Find where the given text appears and provide that cell's center as [X, Y] coordinate. 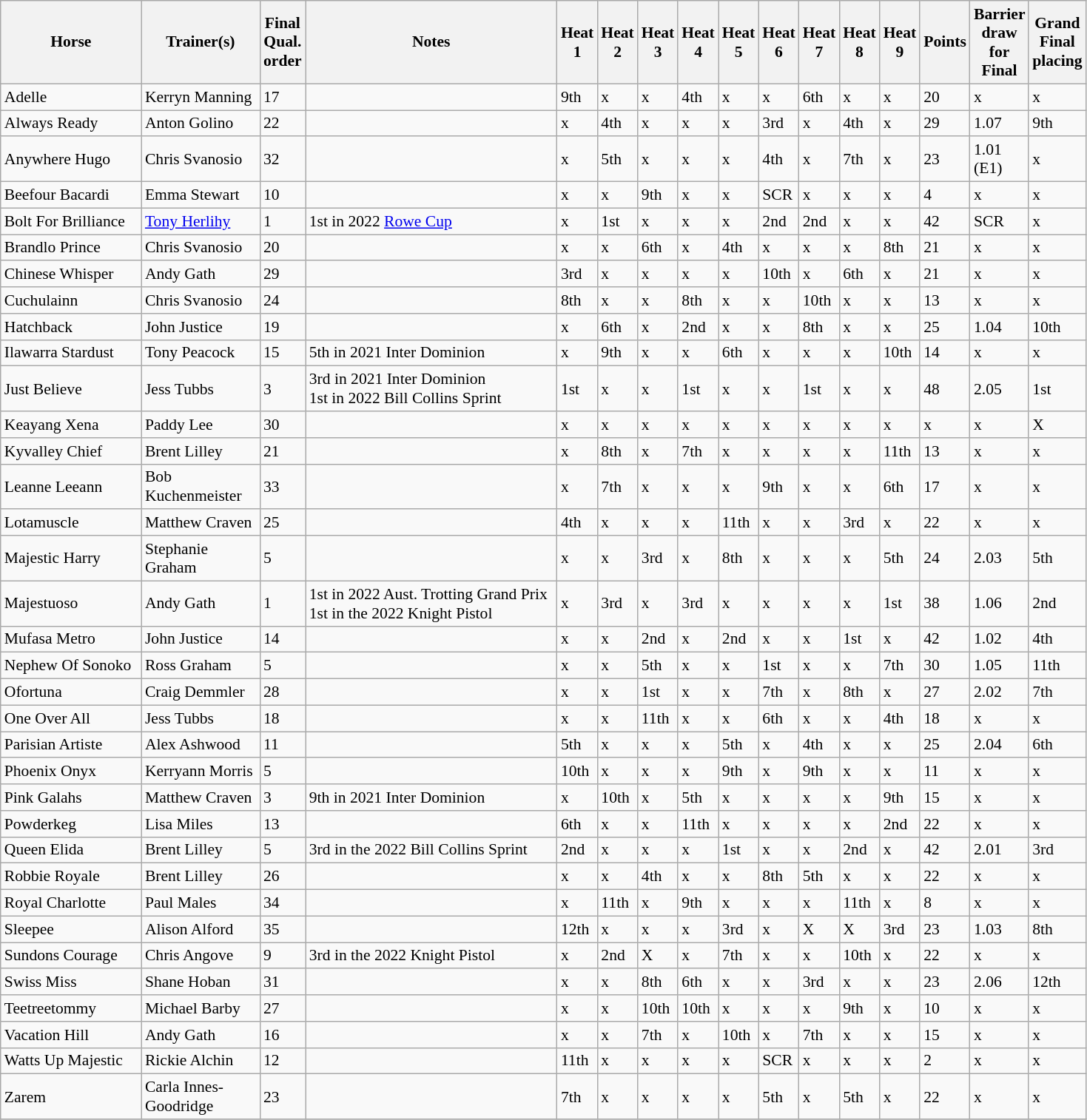
Heat 8 [859, 42]
Paddy Lee [201, 425]
2.04 [999, 745]
9th in 2021 Inter Dominion [431, 797]
Alison Alford [201, 929]
Notes [431, 42]
Just Believe [71, 389]
35 [283, 929]
28 [283, 692]
Pink Galahs [71, 797]
Ofortuna [71, 692]
Majestic Harry [71, 558]
Adelle [71, 97]
Heat 4 [698, 42]
2 [945, 1061]
2.02 [999, 692]
Kerryann Morris [201, 772]
Beefour Bacardi [71, 195]
32 [283, 160]
Parisian Artiste [71, 745]
Powderkeg [71, 824]
Lotamuscle [71, 523]
1.03 [999, 929]
Cuchulainn [71, 300]
Ilawarra Stardust [71, 353]
1st in 2022 Aust. Trotting Grand Prix 1st in the 2022 Knight Pistol [431, 604]
3rd in the 2022 Bill Collins Sprint [431, 850]
Kerryn Manning [201, 97]
Alex Ashwood [201, 745]
Anywhere Hugo [71, 160]
Mufasa Metro [71, 639]
48 [945, 389]
Watts Up Majestic [71, 1061]
Nephew Of Sonoko [71, 666]
5th in 2021 Inter Dominion [431, 353]
Sundons Courage [71, 956]
Shane Hoban [201, 982]
26 [283, 877]
Bolt For Brilliance [71, 221]
12 [283, 1061]
Brandlo Prince [71, 248]
2.01 [999, 850]
1.02 [999, 639]
Teetreetommy [71, 1008]
Grand Final placing [1057, 42]
Hatchback [71, 327]
Majestuoso [71, 604]
Carla Innes-Goodridge [201, 1096]
19 [283, 327]
Heat 3 [658, 42]
Final Qual. order [283, 42]
Heat 6 [778, 42]
Zarem [71, 1096]
Keayang Xena [71, 425]
1st in 2022 Rowe Cup [431, 221]
2.03 [999, 558]
Heat 9 [900, 42]
1.05 [999, 666]
Kyvalley Chief [71, 451]
Heat 2 [617, 42]
34 [283, 903]
Phoenix Onyx [71, 772]
Bob Kuchenmeister [201, 487]
Craig Demmler [201, 692]
Trainer(s) [201, 42]
2.06 [999, 982]
31 [283, 982]
One Over All [71, 718]
Anton Golino [201, 124]
Sleepee [71, 929]
4 [945, 195]
Always Ready [71, 124]
Points [945, 42]
2.05 [999, 389]
Swiss Miss [71, 982]
1.07 [999, 124]
16 [283, 1035]
Horse [71, 42]
1.06 [999, 604]
3rd in 2021 Inter Dominion 1st in 2022 Bill Collins Sprint [431, 389]
1.04 [999, 327]
Royal Charlotte [71, 903]
Heat 5 [738, 42]
3rd in the 2022 Knight Pistol [431, 956]
38 [945, 604]
Barrier draw for Final [999, 42]
8 [945, 903]
Lisa Miles [201, 824]
Leanne Leeann [71, 487]
Tony Peacock [201, 353]
Vacation Hill [71, 1035]
Heat 1 [577, 42]
Paul Males [201, 903]
Emma Stewart [201, 195]
Tony Herlihy [201, 221]
Ross Graham [201, 666]
Robbie Royale [71, 877]
Chris Angove [201, 956]
Rickie Alchin [201, 1061]
Heat 7 [819, 42]
9 [283, 956]
Chinese Whisper [71, 274]
33 [283, 487]
Stephanie Graham [201, 558]
Queen Elida [71, 850]
1.01 (E1) [999, 160]
Michael Barby [201, 1008]
